Scan for the cell matching the given text and deliver its [X, Y] coordinate at center. 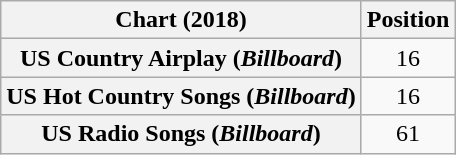
US Hot Country Songs (Billboard) [181, 96]
US Country Airplay (Billboard) [181, 58]
Position [408, 20]
61 [408, 134]
US Radio Songs (Billboard) [181, 134]
Chart (2018) [181, 20]
